Search for the cell housing the specified text and yield its [x, y] center coordinate. 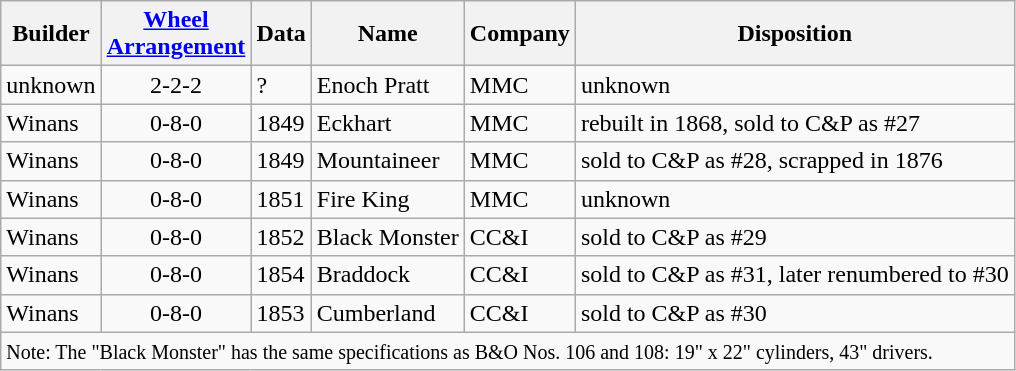
sold to C&P as #31, later renumbered to #30 [794, 275]
Disposition [794, 34]
Name [388, 34]
sold to C&P as #30 [794, 313]
Enoch Pratt [388, 85]
? [281, 85]
Builder [51, 34]
rebuilt in 1868, sold to C&P as #27 [794, 123]
1853 [281, 313]
1854 [281, 275]
Fire King [388, 199]
sold to C&P as #28, scrapped in 1876 [794, 161]
Note: The "Black Monster" has the same specifications as B&O Nos. 106 and 108: 19" x 22" cylinders, 43" drivers. [508, 351]
1852 [281, 237]
Data [281, 34]
Black Monster [388, 237]
sold to C&P as #29 [794, 237]
Cumberland [388, 313]
Mountaineer [388, 161]
Company [520, 34]
Braddock [388, 275]
Wheel Arrangement [176, 34]
1851 [281, 199]
2-2-2 [176, 85]
Eckhart [388, 123]
